Return the [X, Y] coordinate for the center point of the cell that contains the specified text.  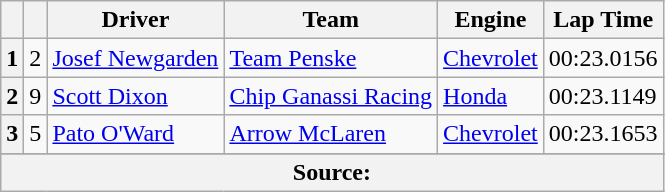
Engine [491, 20]
Driver [136, 20]
Josef Newgarden [136, 58]
00:23.1653 [603, 134]
00:23.1149 [603, 96]
Lap Time [603, 20]
00:23.0156 [603, 58]
Pato O'Ward [136, 134]
Team [331, 20]
Chip Ganassi Racing [331, 96]
Honda [491, 96]
3 [12, 134]
Source: [332, 172]
Team Penske [331, 58]
5 [36, 134]
1 [12, 58]
9 [36, 96]
Arrow McLaren [331, 134]
Scott Dixon [136, 96]
